For the text-containing cell, return its midpoint in [X, Y] coordinate format. 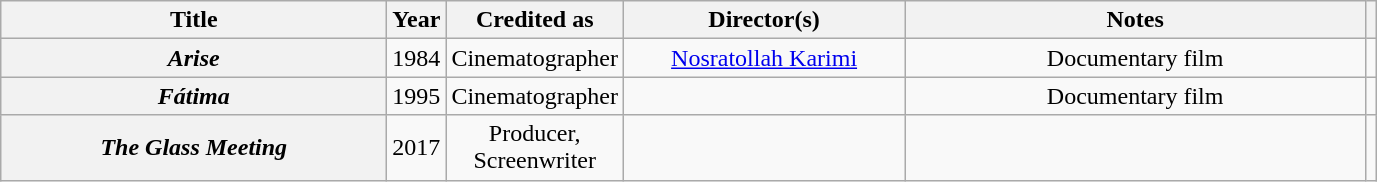
Year [416, 20]
Nosratollah Karimi [764, 58]
Producer,Screenwriter [535, 148]
Credited as [535, 20]
Arise [194, 58]
2017 [416, 148]
The Glass Meeting [194, 148]
Director(s) [764, 20]
Title [194, 20]
Notes [1136, 20]
1995 [416, 96]
Fátima [194, 96]
1984 [416, 58]
